Extract the [X, Y] coordinate from the center of the cell holding the provided text.  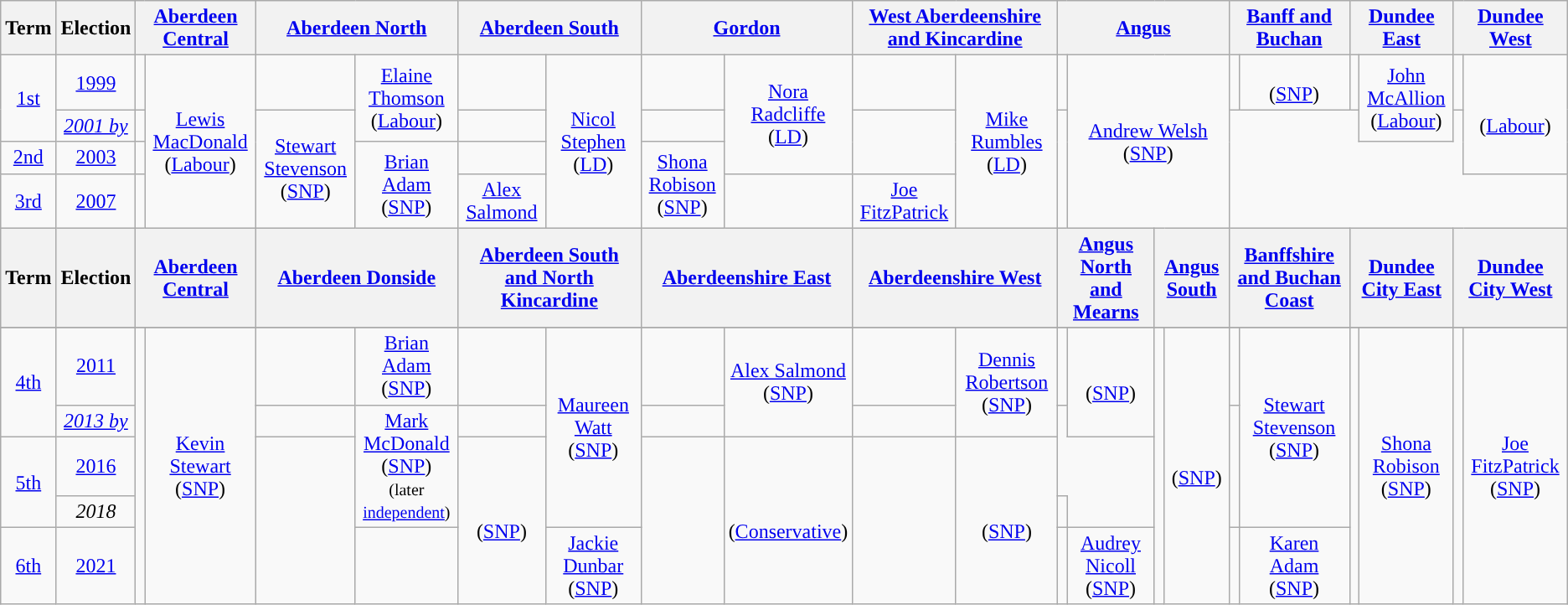
Kevin Stewart(SNP) [200, 466]
Alex Salmond [501, 201]
1st [28, 99]
Angus [1144, 28]
6th [28, 566]
Nora Radcliffe(LD) [788, 114]
John McAllion(Labour) [1406, 99]
2016 [95, 466]
Dundee West [1510, 28]
2018 [95, 511]
Banff and Buchan [1289, 28]
(Conservative) [788, 520]
Gordon [747, 28]
Aberdeenshire West [955, 278]
Alex Salmond(SNP) [788, 382]
2021 [95, 566]
Joe FitzPatrick [905, 201]
Mike Rumbles(LD) [1007, 142]
5th [28, 482]
Dundee City West [1510, 278]
Shona Robison(SNP) [682, 184]
Joe FitzPatrick(SNP) [1515, 466]
2007 [95, 201]
Angus South [1191, 278]
Audrey Nicoll (SNP) [1111, 566]
(Labour) [1515, 114]
Aberdeen North [357, 28]
Elaine Thomson(Labour) [406, 99]
Mark McDonald(SNP)(later independent) [406, 466]
Aberdeenshire East [747, 278]
Andrew Welsh(SNP) [1148, 142]
Angus North and Mearns [1106, 278]
West Aberdeenshire and Kincardine [955, 28]
3rd [28, 201]
2003 [95, 158]
Banffshire and Buchan Coast [1289, 278]
Aberdeen South and North Kincardine [549, 278]
Dundee City East [1401, 278]
Dennis Robertson(SNP) [1007, 382]
Maureen Watt(SNP) [593, 427]
2011 [95, 366]
Aberdeen Donside [357, 278]
1999 [95, 82]
4th [28, 382]
Jackie Dunbar (SNP) [593, 566]
Lewis MacDonald(Labour) [200, 142]
2nd [28, 158]
2001 by [95, 126]
Shona Robison (SNP) [1406, 466]
2013 by [95, 421]
Aberdeen South [549, 28]
Karen Adam (SNP) [1294, 566]
Dundee East [1401, 28]
Nicol Stephen(LD) [593, 142]
